Return (X, Y) of the center of cell containing provided text 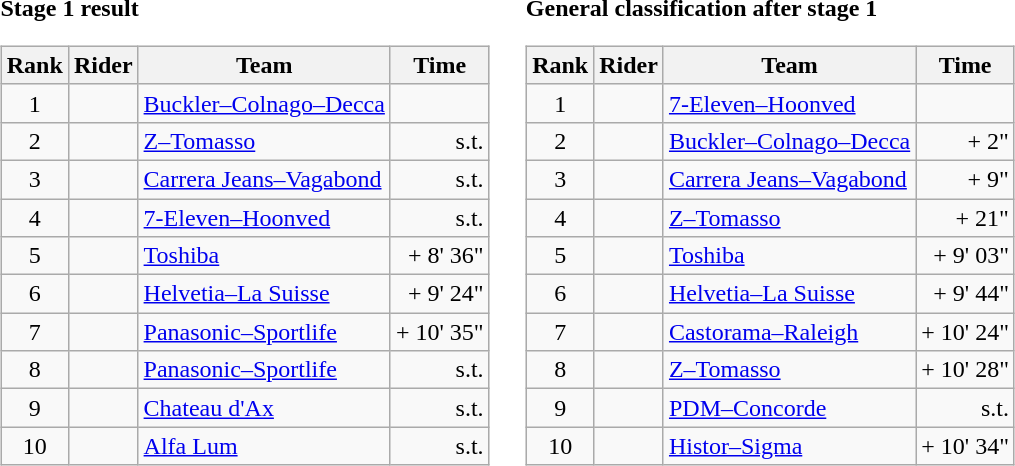
+ 9' 24" (440, 294)
+ 10' 24" (966, 332)
+ 2" (966, 141)
PDM–Concorde (789, 408)
+ 9' 44" (966, 294)
+ 21" (966, 217)
Chateau d'Ax (264, 408)
+ 10' 35" (440, 332)
+ 9" (966, 179)
+ 9' 03" (966, 256)
Alfa Lum (264, 446)
+ 8' 36" (440, 256)
Histor–Sigma (789, 446)
Castorama–Raleigh (789, 332)
+ 10' 28" (966, 370)
+ 10' 34" (966, 446)
